Output the [X, Y] coordinate of the center of the cell containing the given text.  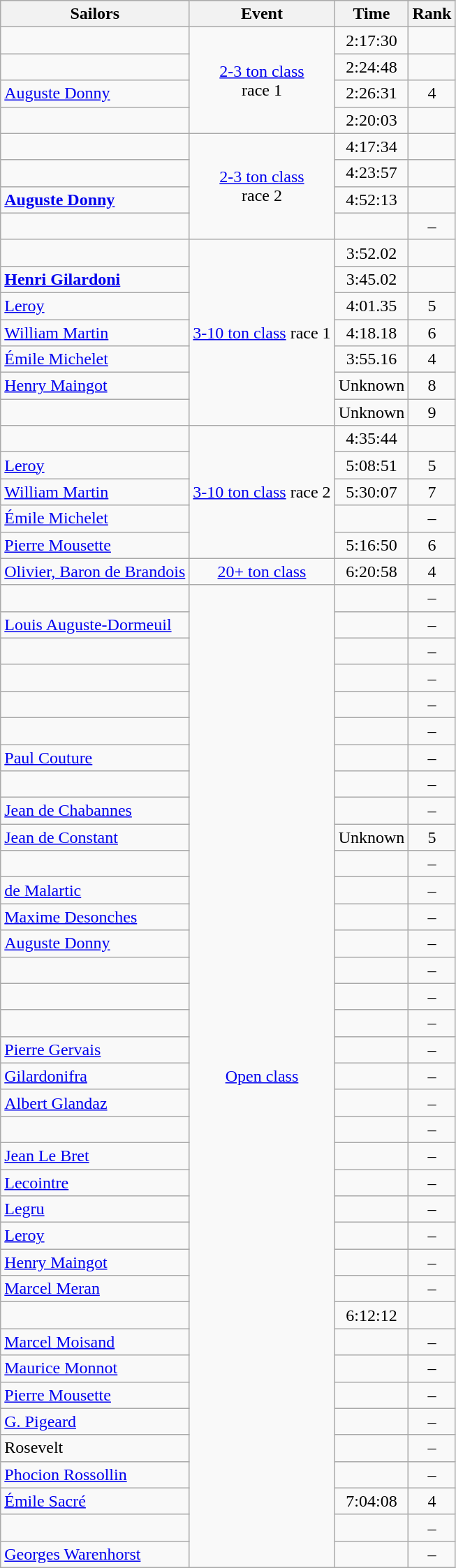
Event [262, 14]
Émile Sacré [95, 1501]
3-10 ton class race 2 [262, 492]
Rosevelt [95, 1448]
Louis Auguste-Dormeuil [95, 625]
2-3 ton class race 1 [262, 80]
6:20:58 [372, 572]
5:08:51 [372, 465]
8 [432, 386]
Henri Gilardoni [95, 279]
Jean de Chabannes [95, 811]
2:24:48 [372, 67]
Time [372, 14]
Open class [262, 1076]
Jean de Constant [95, 837]
7:04:08 [372, 1501]
Georges Warenhorst [95, 1554]
7 [432, 492]
Marcel Moisand [95, 1342]
4:52:13 [372, 200]
5:30:07 [372, 492]
3-10 ton class race 1 [262, 332]
Gilardonifra [95, 1076]
Phocion Rossollin [95, 1474]
Rank [432, 14]
4:01.35 [372, 306]
Maxime Desonches [95, 917]
3:52.02 [372, 253]
2:20:03 [372, 120]
Legru [95, 1209]
4:18.18 [372, 333]
4:17:34 [372, 147]
Sailors [95, 14]
de Malartic [95, 890]
Jean Le Bret [95, 1156]
Maurice Monnot [95, 1368]
9 [432, 412]
Pierre Gervais [95, 1050]
2:26:31 [372, 94]
Lecointre [95, 1183]
6:12:12 [372, 1315]
Paul Couture [95, 757]
5:16:50 [372, 545]
4:35:44 [372, 439]
Marcel Meran [95, 1289]
20+ ton class [262, 572]
2-3 ton class race 2 [262, 186]
G. Pigeard [95, 1421]
Albert Glandaz [95, 1103]
2:17:30 [372, 40]
Olivier, Baron de Brandois [95, 572]
4:23:57 [372, 173]
3:55.16 [372, 359]
3:45.02 [372, 279]
